Output the [x, y] coordinate of the center of the cell containing the given text.  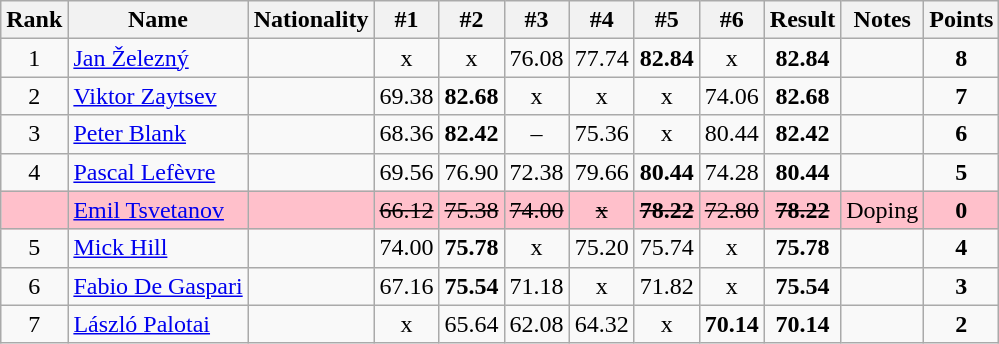
62.08 [536, 324]
Doping [882, 210]
Jan Železný [158, 58]
75.38 [472, 210]
Result [802, 20]
8 [962, 58]
71.82 [666, 286]
#5 [666, 20]
79.66 [602, 172]
74.28 [732, 172]
Nationality [311, 20]
#6 [732, 20]
László Palotai [158, 324]
Points [962, 20]
64.32 [602, 324]
65.64 [472, 324]
Mick Hill [158, 248]
Fabio De Gaspari [158, 286]
#4 [602, 20]
Notes [882, 20]
69.56 [406, 172]
67.16 [406, 286]
76.08 [536, 58]
Emil Tsvetanov [158, 210]
66.12 [406, 210]
Peter Blank [158, 134]
75.74 [666, 248]
77.74 [602, 58]
Pascal Lefèvre [158, 172]
#3 [536, 20]
Name [158, 20]
68.36 [406, 134]
#1 [406, 20]
1 [34, 58]
76.90 [472, 172]
72.80 [732, 210]
#2 [472, 20]
0 [962, 210]
75.36 [602, 134]
74.06 [732, 96]
75.20 [602, 248]
69.38 [406, 96]
71.18 [536, 286]
72.38 [536, 172]
Rank [34, 20]
– [536, 134]
Viktor Zaytsev [158, 96]
